Locate the cell with the specified text and output its (X, Y) center coordinate. 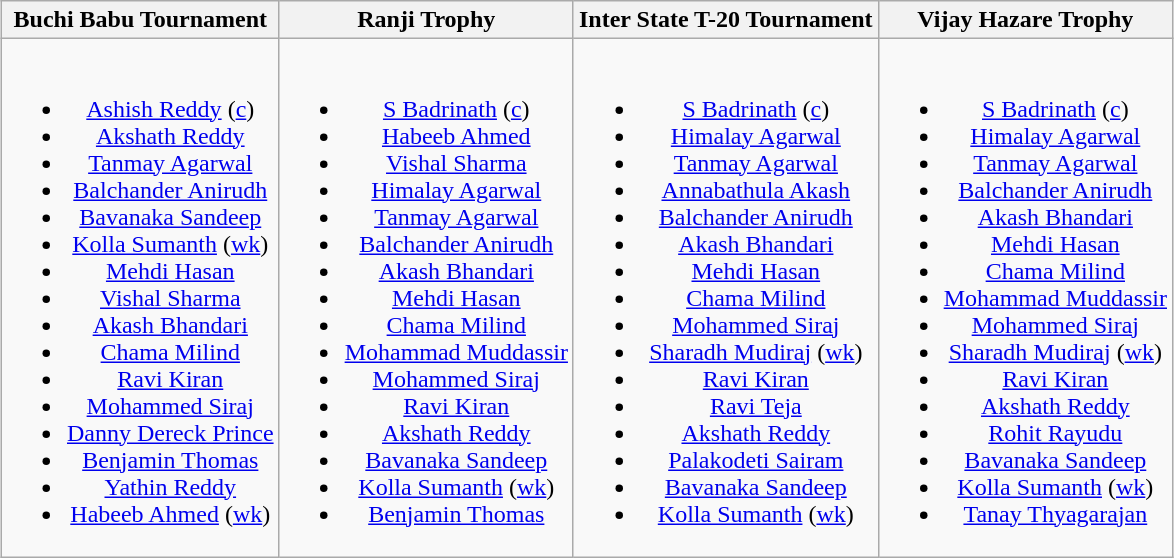
Buchi Babu Tournament (140, 20)
Vijay Hazare Trophy (1025, 20)
Ranji Trophy (426, 20)
Inter State T-20 Tournament (726, 20)
